Search for the cell housing the specified text and yield its (x, y) center coordinate. 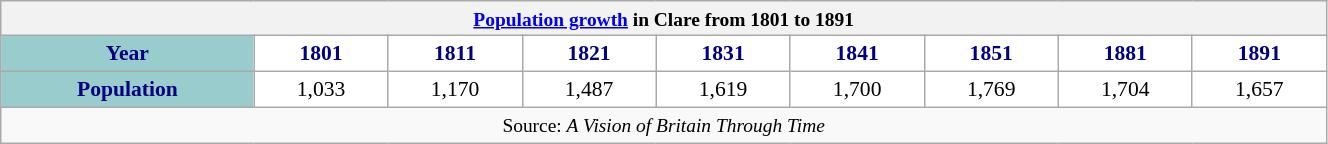
Source: A Vision of Britain Through Time (664, 126)
1,704 (1125, 90)
1811 (455, 54)
1881 (1125, 54)
1801 (321, 54)
1,700 (857, 90)
1,619 (723, 90)
1,769 (991, 90)
1821 (589, 54)
1,487 (589, 90)
Population (128, 90)
1891 (1259, 54)
Year (128, 54)
1,657 (1259, 90)
1,033 (321, 90)
1831 (723, 54)
1841 (857, 54)
1,170 (455, 90)
1851 (991, 54)
Population growth in Clare from 1801 to 1891 (664, 18)
